Return the [X, Y] coordinate for the center point of the cell that contains the specified text.  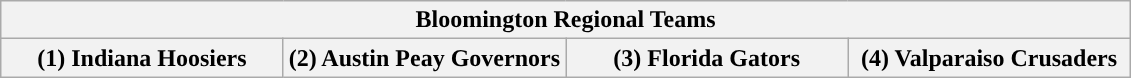
(3) Florida Gators [707, 58]
(2) Austin Peay Governors [424, 58]
(1) Indiana Hoosiers [142, 58]
Bloomington Regional Teams [566, 20]
(4) Valparaiso Crusaders [989, 58]
